Provide the [X, Y] coordinate of the cell's center where the given text is located.  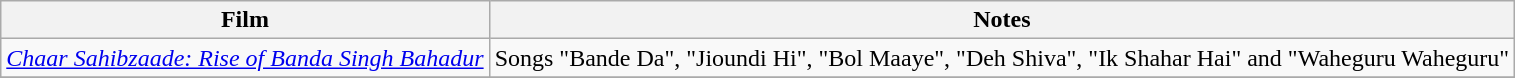
Songs "Bande Da", "Jioundi Hi", "Bol Maaye", "Deh Shiva", "Ik Shahar Hai" and "Waheguru Waheguru" [1002, 58]
Notes [1002, 20]
Chaar Sahibzaade: Rise of Banda Singh Bahadur [245, 58]
Film [245, 20]
